Search for the cell housing the specified text and yield its (X, Y) center coordinate. 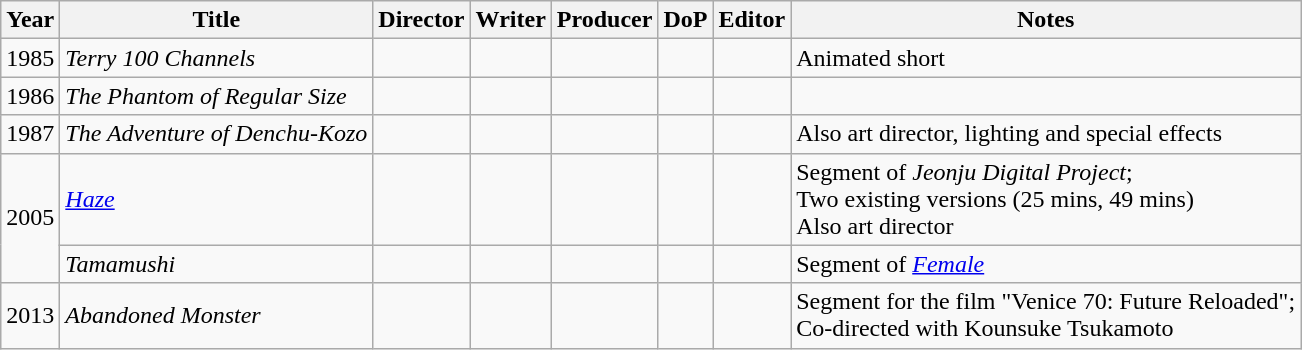
1987 (30, 134)
Also art director, lighting and special effects (1046, 134)
Writer (510, 20)
Title (216, 20)
Tamamushi (216, 264)
Segment of Female (1046, 264)
Segment of Jeonju Digital Project;Two existing versions (25 mins, 49 mins)Also art director (1046, 199)
Notes (1046, 20)
Segment for the film "Venice 70: Future Reloaded";Co-directed with Kounsuke Tsukamoto (1046, 316)
1985 (30, 58)
Terry 100 Channels (216, 58)
The Adventure of Denchu-Kozo (216, 134)
Editor (752, 20)
Animated short (1046, 58)
The Phantom of Regular Size (216, 96)
2013 (30, 316)
2005 (30, 218)
Producer (604, 20)
1986 (30, 96)
Director (422, 20)
Year (30, 20)
DoP (686, 20)
Haze (216, 199)
Abandoned Monster (216, 316)
